For the text-containing cell, return its midpoint in [X, Y] coordinate format. 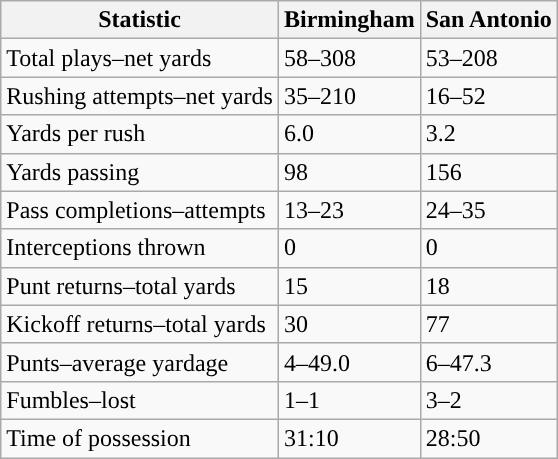
18 [488, 286]
58–308 [349, 58]
Yards per rush [140, 134]
Pass completions–attempts [140, 210]
24–35 [488, 210]
16–52 [488, 96]
77 [488, 324]
6–47.3 [488, 362]
31:10 [349, 438]
Punt returns–total yards [140, 286]
San Antonio [488, 20]
3.2 [488, 134]
6.0 [349, 134]
15 [349, 286]
Birmingham [349, 20]
Punts–average yardage [140, 362]
4–49.0 [349, 362]
35–210 [349, 96]
Yards passing [140, 172]
Interceptions thrown [140, 248]
1–1 [349, 400]
Kickoff returns–total yards [140, 324]
3–2 [488, 400]
30 [349, 324]
98 [349, 172]
Statistic [140, 20]
53–208 [488, 58]
Fumbles–lost [140, 400]
Time of possession [140, 438]
Total plays–net yards [140, 58]
Rushing attempts–net yards [140, 96]
13–23 [349, 210]
156 [488, 172]
28:50 [488, 438]
